Provide the (X, Y) coordinate of the cell's center where the given text is located.  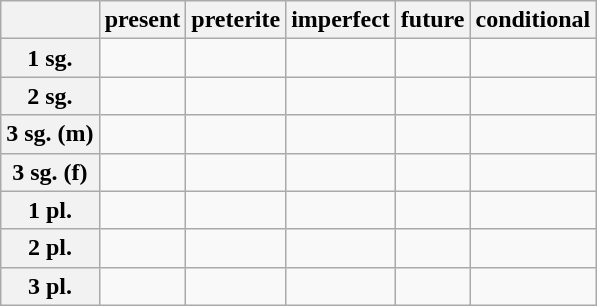
3 pl. (50, 286)
1 sg. (50, 58)
present (142, 20)
imperfect (341, 20)
preterite (236, 20)
conditional (533, 20)
2 sg. (50, 96)
2 pl. (50, 248)
3 sg. (f) (50, 172)
future (432, 20)
3 sg. (m) (50, 134)
1 pl. (50, 210)
